Capture the cell that displays the provided text and extract its (X, Y) central coordinate. 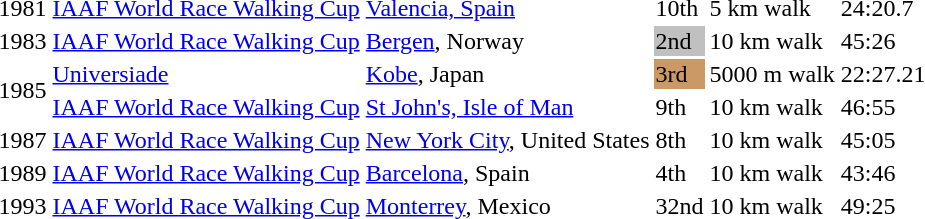
4th (680, 173)
5000 m walk (772, 74)
2nd (680, 41)
New York City, United States (508, 140)
Barcelona, Spain (508, 173)
Bergen, Norway (508, 41)
Kobe, Japan (508, 74)
Universiade (206, 74)
St John's, Isle of Man (508, 107)
3rd (680, 74)
8th (680, 140)
9th (680, 107)
